Return [X, Y] of the center of cell containing provided text 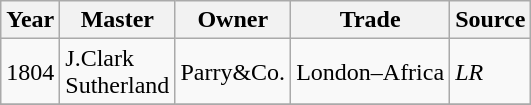
LR [490, 72]
1804 [30, 72]
Master [118, 20]
Parry&Co. [233, 72]
J.ClarkSutherland [118, 72]
Year [30, 20]
Trade [370, 20]
London–Africa [370, 72]
Source [490, 20]
Owner [233, 20]
